Pinpoint the cell where the given text exists, returning its (x, y) midpoint coordinate. 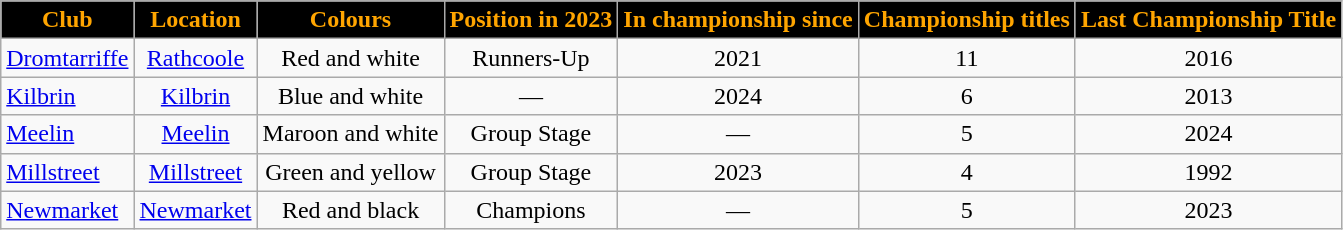
Colours (350, 20)
11 (966, 58)
2013 (1208, 96)
4 (966, 172)
Last Championship Title (1208, 20)
Championship titles (966, 20)
Club (68, 20)
6 (966, 96)
Blue and white (350, 96)
Green and yellow (350, 172)
2021 (738, 58)
Position in 2023 (531, 20)
Runners-Up (531, 58)
1992 (1208, 172)
In championship since (738, 20)
Red and black (350, 210)
Champions (531, 210)
Location (196, 20)
2016 (1208, 58)
Red and white (350, 58)
Maroon and white (350, 134)
Rathcoole (196, 58)
Dromtarriffe (68, 58)
